Detect which cell encompasses the target text, then output its (x, y) center coordinate. 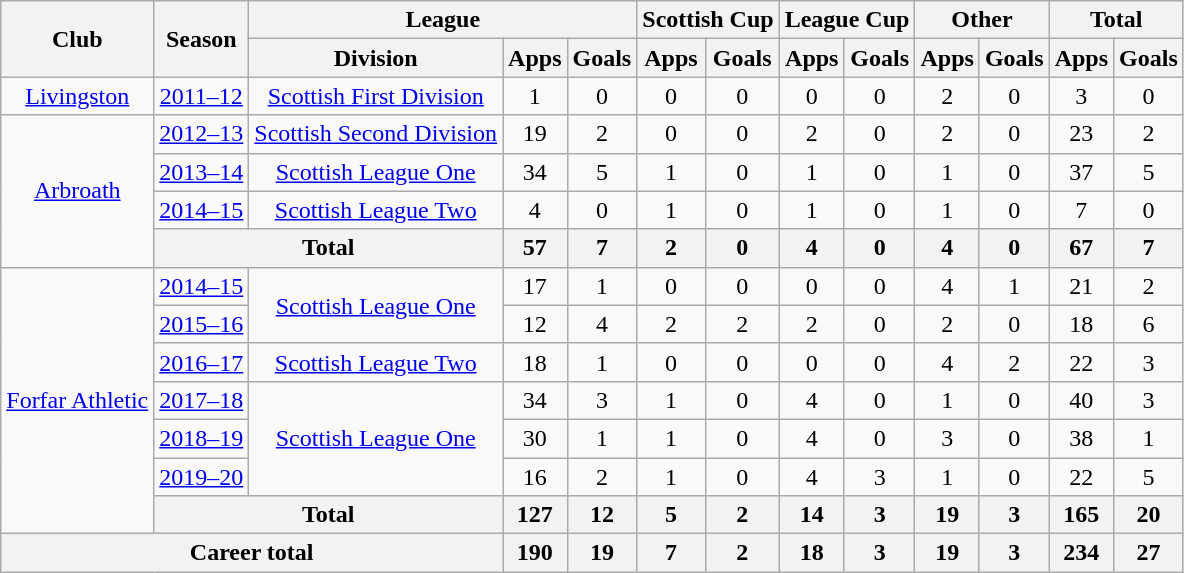
Scottish Second Division (376, 134)
37 (1081, 172)
2018–19 (202, 438)
Career total (252, 553)
21 (1081, 286)
Forfar Athletic (78, 400)
Division (376, 58)
League (443, 20)
2012–13 (202, 134)
40 (1081, 400)
2013–14 (202, 172)
League Cup (847, 20)
Arbroath (78, 191)
2016–17 (202, 362)
127 (535, 515)
27 (1149, 553)
165 (1081, 515)
Season (202, 39)
Scottish Cup (708, 20)
2017–18 (202, 400)
190 (535, 553)
2019–20 (202, 477)
234 (1081, 553)
Scottish First Division (376, 96)
20 (1149, 515)
Club (78, 39)
Livingston (78, 96)
57 (535, 248)
67 (1081, 248)
2011–12 (202, 96)
6 (1149, 324)
2015–16 (202, 324)
38 (1081, 438)
14 (812, 515)
Other (982, 20)
16 (535, 477)
23 (1081, 134)
30 (535, 438)
17 (535, 286)
